Output the (x, y) coordinate of the center of the cell containing the given text.  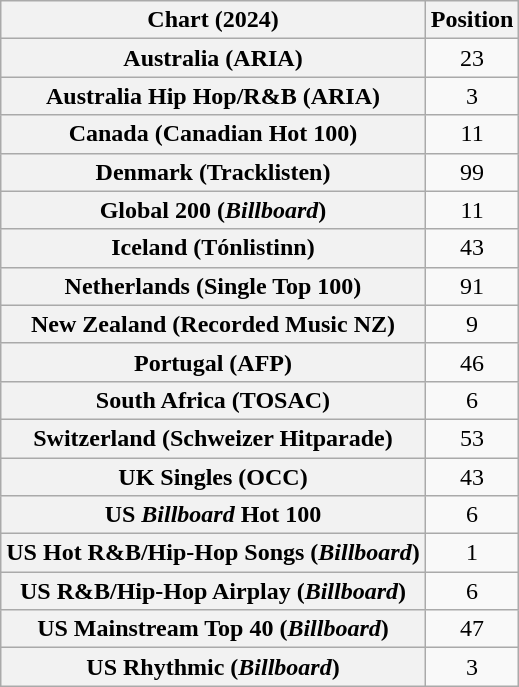
Netherlands (Single Top 100) (213, 286)
Portugal (AFP) (213, 362)
Global 200 (Billboard) (213, 210)
91 (472, 286)
New Zealand (Recorded Music NZ) (213, 324)
Switzerland (Schweizer Hitparade) (213, 438)
99 (472, 172)
Canada (Canadian Hot 100) (213, 134)
1 (472, 553)
9 (472, 324)
46 (472, 362)
US R&B/Hip-Hop Airplay (Billboard) (213, 591)
South Africa (TOSAC) (213, 400)
53 (472, 438)
UK Singles (OCC) (213, 477)
Iceland (Tónlistinn) (213, 248)
Australia Hip Hop/R&B (ARIA) (213, 96)
47 (472, 629)
Australia (ARIA) (213, 58)
Denmark (Tracklisten) (213, 172)
US Mainstream Top 40 (Billboard) (213, 629)
US Hot R&B/Hip-Hop Songs (Billboard) (213, 553)
US Rhythmic (Billboard) (213, 667)
23 (472, 58)
Chart (2024) (213, 20)
US Billboard Hot 100 (213, 515)
Position (472, 20)
